For the text-containing cell, return its midpoint in [x, y] coordinate format. 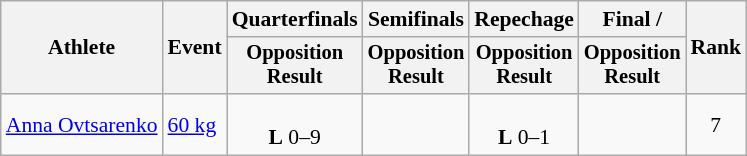
L 0–1 [524, 124]
Quarterfinals [295, 19]
Repechage [524, 19]
Final / [632, 19]
Rank [716, 48]
Event [195, 48]
Athlete [82, 48]
7 [716, 124]
60 kg [195, 124]
L 0–9 [295, 124]
Semifinals [416, 19]
Anna Ovtsarenko [82, 124]
